From the cell containing the given text, extract its center point as [X, Y] coordinate. 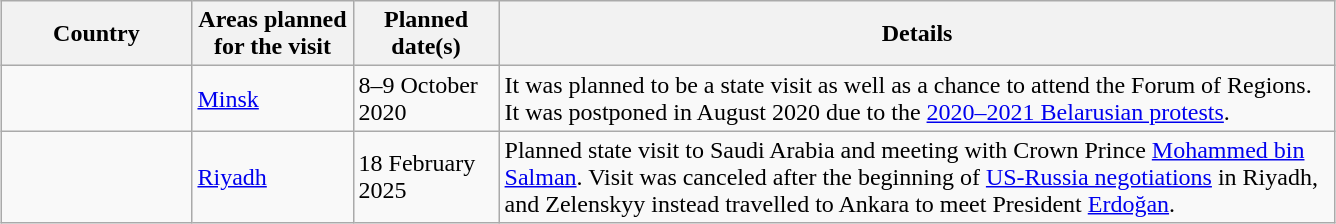
Country [96, 34]
Riyadh [272, 177]
Details [917, 34]
Areas planned for the visit [272, 34]
Minsk [272, 98]
8–9 October 2020 [426, 98]
Planned date(s) [426, 34]
18 February 2025 [426, 177]
